Identify which cell holds the provided text, then report its [x, y] central coordinate. 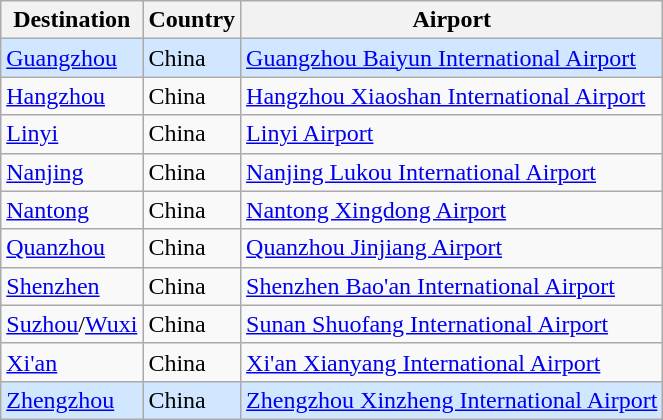
Nantong [72, 210]
Zhengzhou Xinzheng International Airport [452, 400]
Destination [72, 20]
Suzhou/Wuxi [72, 324]
Airport [452, 20]
Quanzhou [72, 248]
Quanzhou Jinjiang Airport [452, 248]
Linyi Airport [452, 134]
Hangzhou [72, 96]
Linyi [72, 134]
Guangzhou [72, 58]
Xi'an [72, 362]
Nanjing Lukou International Airport [452, 172]
Nanjing [72, 172]
Xi'an Xianyang International Airport [452, 362]
Sunan Shuofang International Airport [452, 324]
Guangzhou Baiyun International Airport [452, 58]
Hangzhou Xiaoshan International Airport [452, 96]
Nantong Xingdong Airport [452, 210]
Zhengzhou [72, 400]
Country [192, 20]
Shenzhen Bao'an International Airport [452, 286]
Shenzhen [72, 286]
